Pinpoint the cell where the given text exists, returning its (x, y) midpoint coordinate. 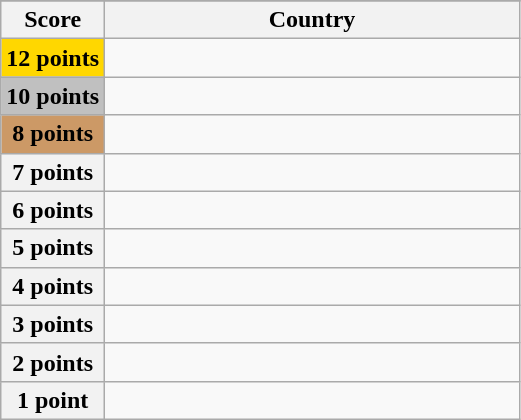
6 points (53, 210)
12 points (53, 58)
Score (53, 20)
10 points (53, 96)
3 points (53, 324)
8 points (53, 134)
5 points (53, 248)
4 points (53, 286)
Country (312, 20)
1 point (53, 400)
7 points (53, 172)
2 points (53, 362)
